Find where the given text appears and provide that cell's center as [x, y] coordinate. 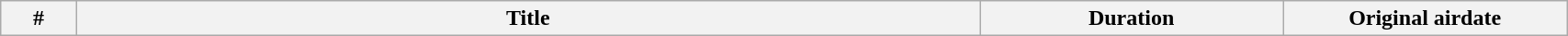
# [39, 18]
Duration [1132, 18]
Original airdate [1426, 18]
Title [527, 18]
